Determine the [x, y] coordinate at the center of the cell enclosing the given text.  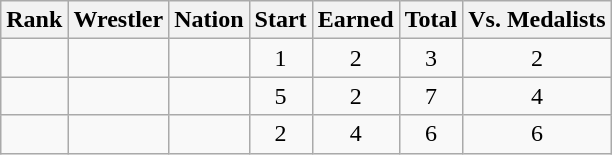
Vs. Medalists [537, 20]
1 [280, 58]
Total [431, 20]
Start [280, 20]
3 [431, 58]
Rank [34, 20]
Nation [209, 20]
5 [280, 96]
7 [431, 96]
Earned [356, 20]
Wrestler [118, 20]
